For the text-containing cell, return its midpoint in [x, y] coordinate format. 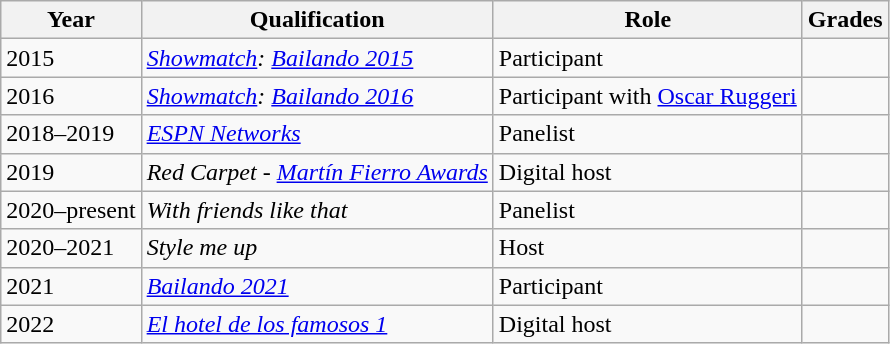
Host [648, 248]
Participant with Oscar Ruggeri [648, 96]
Showmatch: Bailando 2015 [317, 58]
Bailando 2021 [317, 286]
2020–2021 [71, 248]
ESPN Networks [317, 134]
Role [648, 20]
2018–2019 [71, 134]
2020–present [71, 210]
Grades [845, 20]
Red Carpet - Martín Fierro Awards [317, 172]
El hotel de los famosos 1 [317, 324]
2015 [71, 58]
2016 [71, 96]
2021 [71, 286]
2022 [71, 324]
With friends like that [317, 210]
2019 [71, 172]
Qualification [317, 20]
Style me up [317, 248]
Year [71, 20]
Showmatch: Bailando 2016 [317, 96]
